From the cell containing the given text, extract its center point as (X, Y) coordinate. 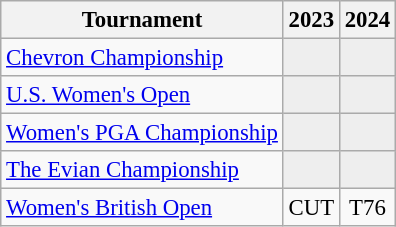
The Evian Championship (142, 170)
Women's British Open (142, 208)
U.S. Women's Open (142, 95)
2024 (367, 20)
2023 (311, 20)
Women's PGA Championship (142, 133)
T76 (367, 208)
Tournament (142, 20)
Chevron Championship (142, 58)
CUT (311, 208)
